Extract the (X, Y) coordinate from the center of the cell holding the provided text.  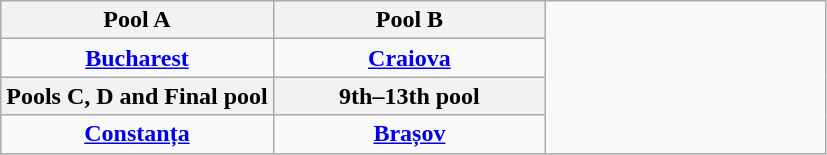
Constanța (137, 134)
Pool A (137, 20)
Bucharest (137, 58)
Pools C, D and Final pool (137, 96)
9th–13th pool (409, 96)
Pool B (409, 20)
Brașov (409, 134)
Craiova (409, 58)
